Return (X, Y) of the center of cell containing provided text 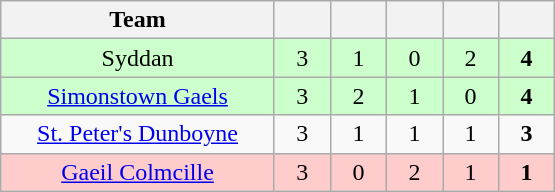
Simonstown Gaels (138, 96)
St. Peter's Dunboyne (138, 134)
Team (138, 20)
Syddan (138, 58)
Gaeil Colmcille (138, 172)
